Determine the (x, y) coordinate at the center of the cell enclosing the given text.  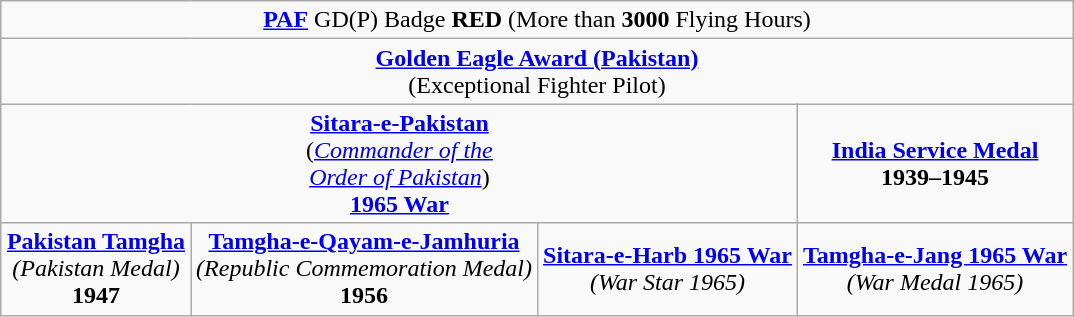
Sitara-e-Harb 1965 War(War Star 1965) (668, 269)
PAF GD(P) Badge RED (More than 3000 Flying Hours) (536, 20)
Tamgha-e-Qayam-e-Jamhuria(Republic Commemoration Medal)1956 (364, 269)
India Service Medal1939–1945 (934, 164)
Sitara-e-Pakistan(Commander of theOrder of Pakistan)1965 War (399, 164)
Tamgha-e-Jang 1965 War(War Medal 1965) (934, 269)
Golden Eagle Award (Pakistan)(Exceptional Fighter Pilot) (536, 72)
Pakistan Tamgha(Pakistan Medal)1947 (96, 269)
